Extract the [x, y] coordinate from the center of the cell holding the provided text.  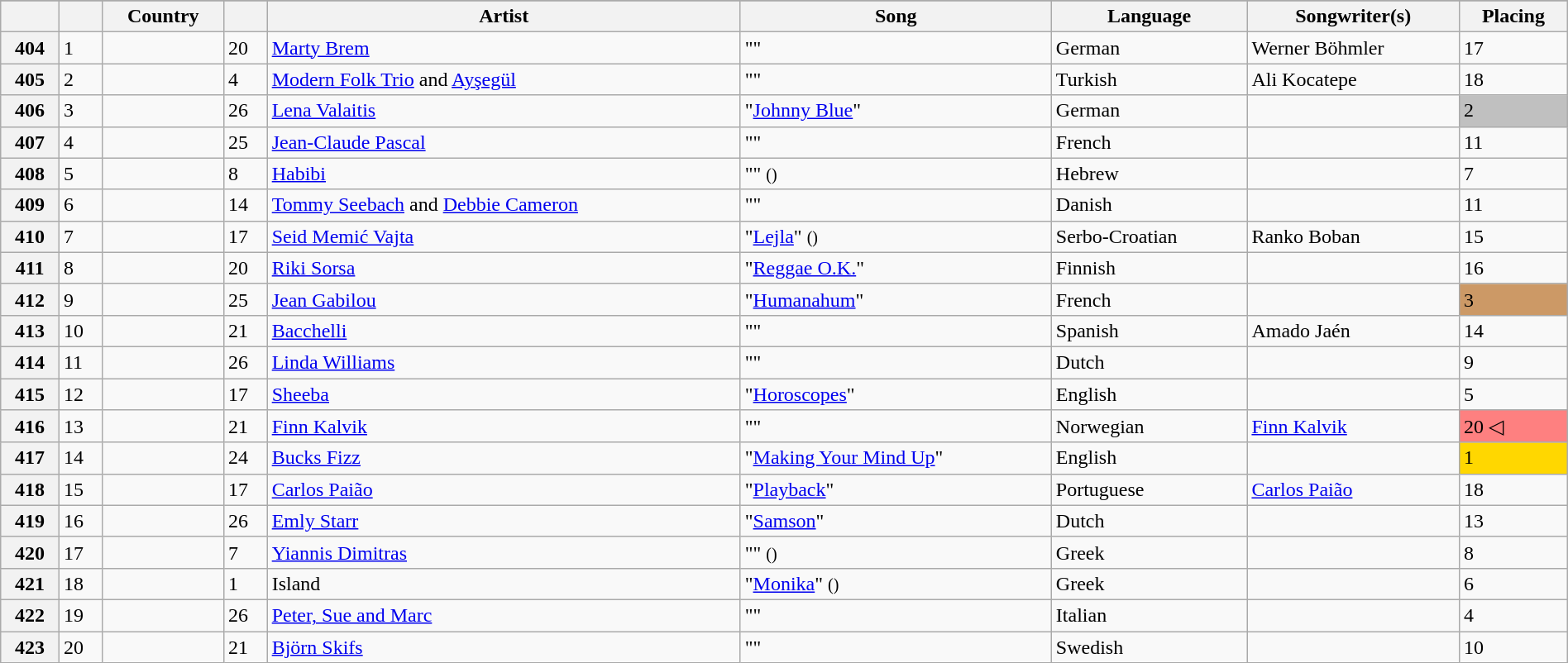
Sheeba [504, 394]
Artist [504, 17]
"Horoscopes" [896, 394]
Tommy Seebach and Debbie Cameron [504, 205]
414 [30, 362]
Portuguese [1150, 489]
Language [1150, 17]
Placing [1513, 17]
Bacchelli [504, 331]
Habibi [504, 174]
409 [30, 205]
423 [30, 647]
412 [30, 299]
Jean Gabilou [504, 299]
"Playback" [896, 489]
416 [30, 427]
410 [30, 236]
419 [30, 521]
408 [30, 174]
Riki Sorsa [504, 268]
Danish [1150, 205]
421 [30, 584]
407 [30, 142]
Bucks Fizz [504, 458]
Serbo-Croatian [1150, 236]
Emly Starr [504, 521]
Country [164, 17]
417 [30, 458]
Amado Jaén [1353, 331]
415 [30, 394]
406 [30, 111]
"Monika" () [896, 584]
"Samson" [896, 521]
Island [504, 584]
Björn Skifs [504, 647]
Songwriter(s) [1353, 17]
411 [30, 268]
"Humanahum" [896, 299]
Seid Memić Vajta [504, 236]
413 [30, 331]
"Lejla" () [896, 236]
Marty Brem [504, 48]
Ranko Boban [1353, 236]
19 [81, 615]
Swedish [1150, 647]
"Johnny Blue" [896, 111]
Peter, Sue and Marc [504, 615]
405 [30, 79]
422 [30, 615]
Norwegian [1150, 427]
"Reggae O.K." [896, 268]
404 [30, 48]
Song [896, 17]
12 [81, 394]
24 [246, 458]
Jean-Claude Pascal [504, 142]
Werner Böhmler [1353, 48]
Linda Williams [504, 362]
20 ◁ [1513, 427]
Modern Folk Trio and Ayşegül [504, 79]
Turkish [1150, 79]
418 [30, 489]
Italian [1150, 615]
Yiannis Dimitras [504, 552]
"Making Your Mind Up" [896, 458]
Ali Kocatepe [1353, 79]
Lena Valaitis [504, 111]
420 [30, 552]
Finnish [1150, 268]
Hebrew [1150, 174]
Spanish [1150, 331]
